Return the (x, y) coordinate for the center point of the cell that contains the specified text.  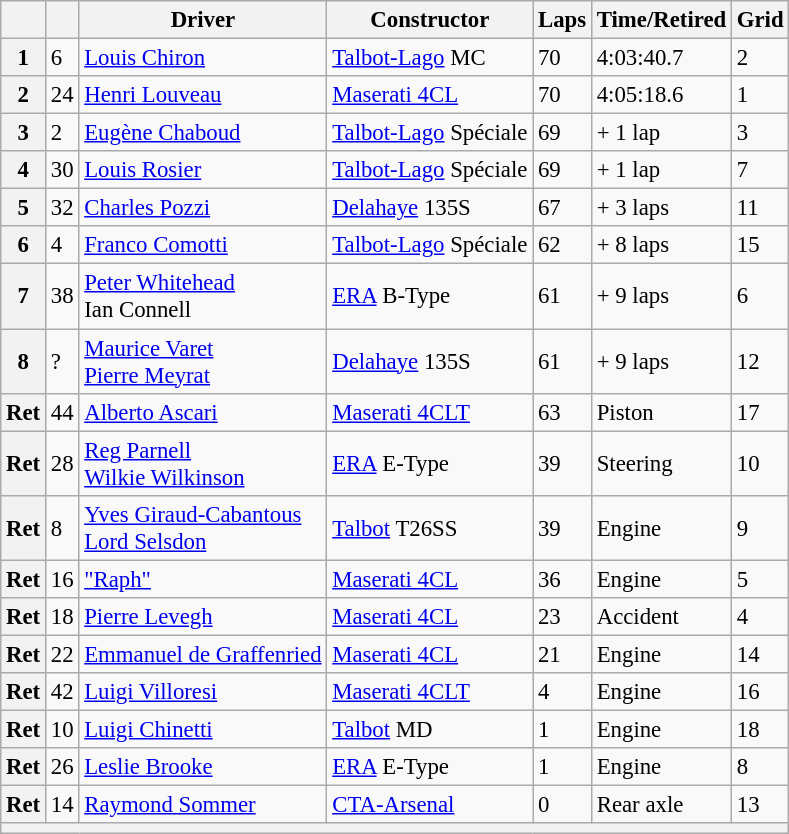
+ 3 laps (661, 208)
Constructor (430, 20)
Luigi Chinetti (203, 729)
Peter Whitehead Ian Connell (203, 296)
26 (62, 767)
? (62, 362)
4:05:18.6 (661, 95)
Eugène Chaboud (203, 133)
Pierre Levegh (203, 617)
Rear axle (661, 805)
Yves Giraud-Cabantous Lord Selsdon (203, 528)
Steering (661, 464)
Driver (203, 20)
11 (760, 208)
13 (760, 805)
44 (62, 412)
Time/Retired (661, 20)
42 (62, 692)
24 (62, 95)
30 (62, 170)
23 (562, 617)
21 (562, 654)
28 (62, 464)
63 (562, 412)
+ 8 laps (661, 245)
12 (760, 362)
17 (760, 412)
Piston (661, 412)
Talbot-Lago MC (430, 58)
4:03:40.7 (661, 58)
Talbot T26SS (430, 528)
Louis Rosier (203, 170)
67 (562, 208)
32 (62, 208)
"Raph" (203, 579)
Leslie Brooke (203, 767)
9 (760, 528)
Charles Pozzi (203, 208)
Talbot MD (430, 729)
Louis Chiron (203, 58)
Alberto Ascari (203, 412)
Franco Comotti (203, 245)
Emmanuel de Graffenried (203, 654)
38 (62, 296)
Reg Parnell Wilkie Wilkinson (203, 464)
Henri Louveau (203, 95)
ERA B-Type (430, 296)
0 (562, 805)
Laps (562, 20)
Luigi Villoresi (203, 692)
Grid (760, 20)
36 (562, 579)
Accident (661, 617)
22 (62, 654)
Maurice Varet Pierre Meyrat (203, 362)
Raymond Sommer (203, 805)
15 (760, 245)
CTA-Arsenal (430, 805)
62 (562, 245)
